Detect which cell encompasses the target text, then output its [X, Y] center coordinate. 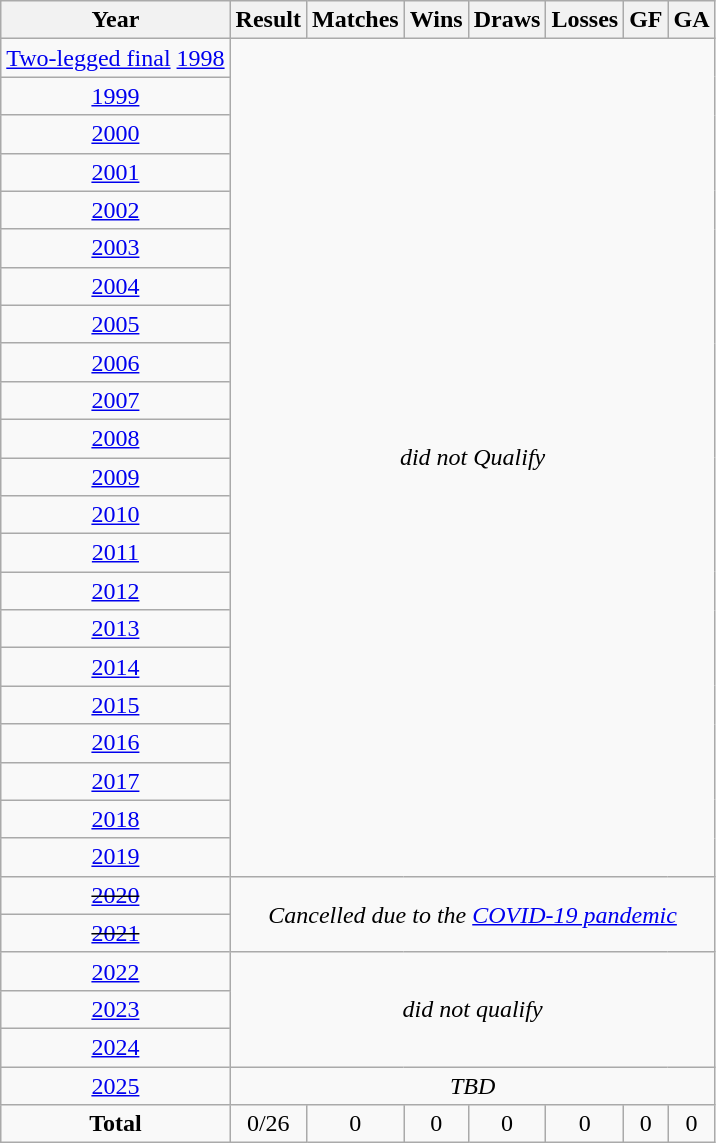
2021 [116, 933]
2017 [116, 781]
2022 [116, 971]
2004 [116, 286]
GA [692, 20]
1999 [116, 96]
Draws [507, 20]
0/26 [268, 1124]
Wins [436, 20]
TBD [472, 1085]
2013 [116, 629]
2006 [116, 362]
2003 [116, 248]
2018 [116, 819]
2014 [116, 667]
did not qualify [472, 1009]
2012 [116, 591]
2011 [116, 553]
2015 [116, 705]
Losses [585, 20]
2008 [116, 438]
Total [116, 1124]
2000 [116, 134]
2001 [116, 172]
2019 [116, 857]
did not Qualify [472, 458]
2023 [116, 1009]
Year [116, 20]
GF [646, 20]
Matches [355, 20]
2024 [116, 1047]
Cancelled due to the COVID-19 pandemic [472, 914]
2005 [116, 324]
2020 [116, 895]
2016 [116, 743]
Two-legged final 1998 [116, 58]
2025 [116, 1085]
2009 [116, 477]
2007 [116, 400]
Result [268, 20]
2002 [116, 210]
2010 [116, 515]
